Provide the (X, Y) coordinate of the cell's center where the given text is located.  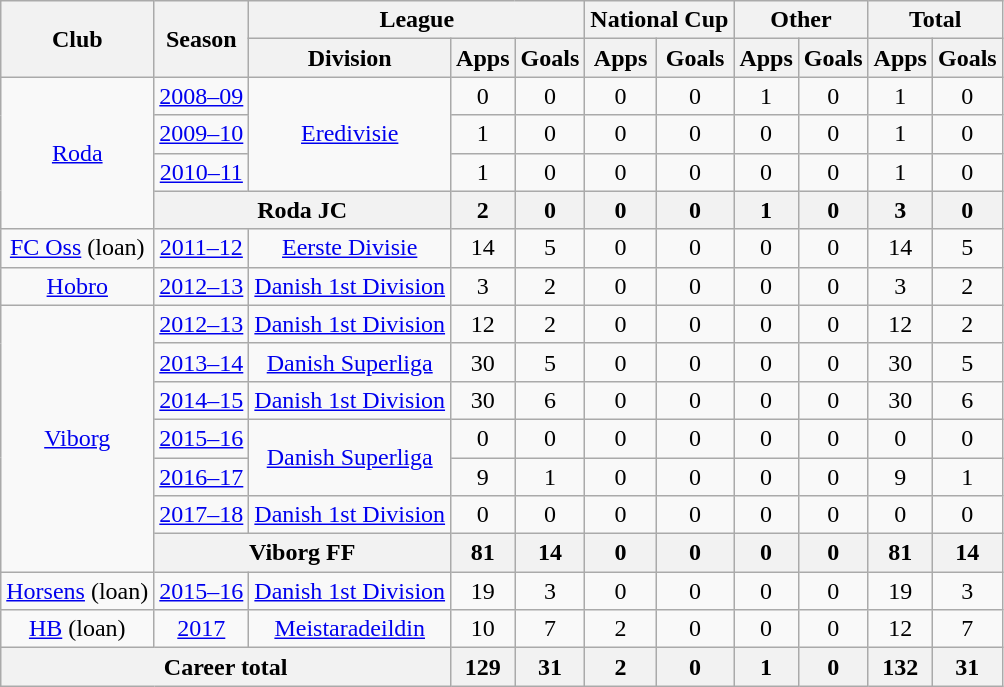
National Cup (660, 20)
Other (801, 20)
Viborg (78, 438)
2011–12 (202, 248)
Total (935, 20)
2016–17 (202, 477)
132 (900, 667)
FC Oss (loan) (78, 248)
2010–11 (202, 172)
2017–18 (202, 515)
Eerste Divisie (350, 248)
10 (483, 629)
Division (350, 58)
Roda JC (302, 210)
Eredivisie (350, 134)
Season (202, 39)
Club (78, 39)
2017 (202, 629)
Hobro (78, 286)
League (417, 20)
Career total (226, 667)
2008–09 (202, 96)
2013–14 (202, 362)
Horsens (loan) (78, 591)
2014–15 (202, 400)
Roda (78, 153)
Viborg FF (302, 553)
129 (483, 667)
2009–10 (202, 134)
Meistaradeildin (350, 629)
HB (loan) (78, 629)
